Determine the [X, Y] coordinate at the center of the cell enclosing the given text.  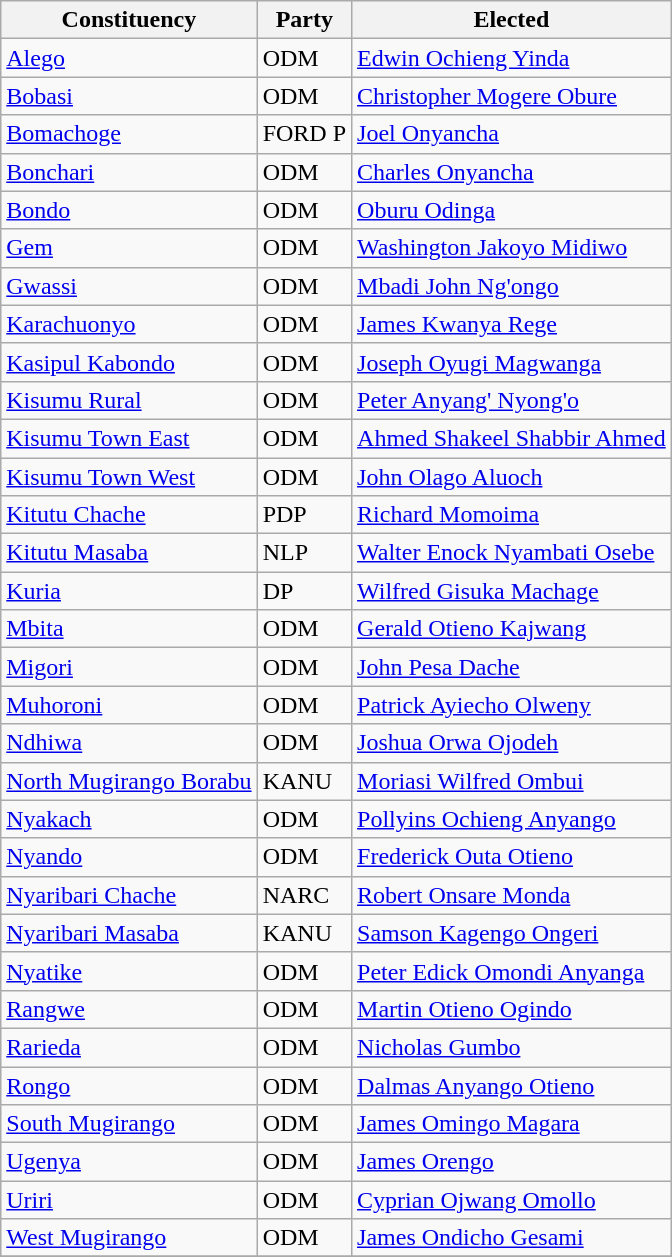
Wilfred Gisuka Machage [512, 591]
Bondo [129, 210]
South Mugirango [129, 1124]
Nyakach [129, 819]
DP [304, 591]
Elected [512, 20]
Bomachoge [129, 134]
Nyaribari Chache [129, 895]
NLP [304, 553]
Kuria [129, 591]
Peter Edick Omondi Anyanga [512, 971]
Party [304, 20]
Washington Jakoyo Midiwo [512, 248]
Ahmed Shakeel Shabbir Ahmed [512, 438]
Pollyins Ochieng Anyango [512, 819]
Gem [129, 248]
James Orengo [512, 1162]
PDP [304, 515]
Ugenya [129, 1162]
Gwassi [129, 286]
Alego [129, 58]
Nicholas Gumbo [512, 1047]
Nyatike [129, 971]
Richard Momoima [512, 515]
Mbadi John Ng'ongo [512, 286]
Rongo [129, 1085]
Moriasi Wilfred Ombui [512, 781]
Constituency [129, 20]
Migori [129, 667]
Charles Onyancha [512, 172]
Joshua Orwa Ojodeh [512, 743]
Rangwe [129, 1009]
NARC [304, 895]
Cyprian Ojwang Omollo [512, 1200]
Oburu Odinga [512, 210]
Ndhiwa [129, 743]
James Omingo Magara [512, 1124]
John Olago Aluoch [512, 477]
Martin Otieno Ogindo [512, 1009]
FORD P [304, 134]
John Pesa Dache [512, 667]
Kitutu Masaba [129, 553]
Patrick Ayiecho Olweny [512, 705]
Karachuonyo [129, 324]
Frederick Outa Otieno [512, 857]
Nyaribari Masaba [129, 933]
Mbita [129, 629]
Christopher Mogere Obure [512, 96]
Rarieda [129, 1047]
James Kwanya Rege [512, 324]
North Mugirango Borabu [129, 781]
Joel Onyancha [512, 134]
Muhoroni [129, 705]
Joseph Oyugi Magwanga [512, 362]
Kitutu Chache [129, 515]
Bobasi [129, 96]
James Ondicho Gesami [512, 1238]
Bonchari [129, 172]
Uriri [129, 1200]
Dalmas Anyango Otieno [512, 1085]
Walter Enock Nyambati Osebe [512, 553]
Edwin Ochieng Yinda [512, 58]
Nyando [129, 857]
Gerald Otieno Kajwang [512, 629]
Robert Onsare Monda [512, 895]
West Mugirango [129, 1238]
Kisumu Rural [129, 400]
Peter Anyang' Nyong'o [512, 400]
Samson Kagengo Ongeri [512, 933]
Kasipul Kabondo [129, 362]
Kisumu Town West [129, 477]
Kisumu Town East [129, 438]
